Return (x, y) of the center of cell containing provided text 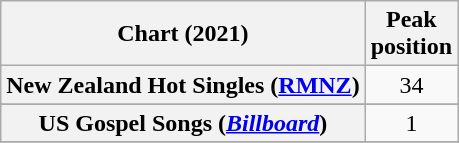
US Gospel Songs (Billboard) (183, 123)
New Zealand Hot Singles (RMNZ) (183, 85)
1 (411, 123)
Peakposition (411, 34)
Chart (2021) (183, 34)
34 (411, 85)
